Identify which cell holds the provided text, then report its [X, Y] central coordinate. 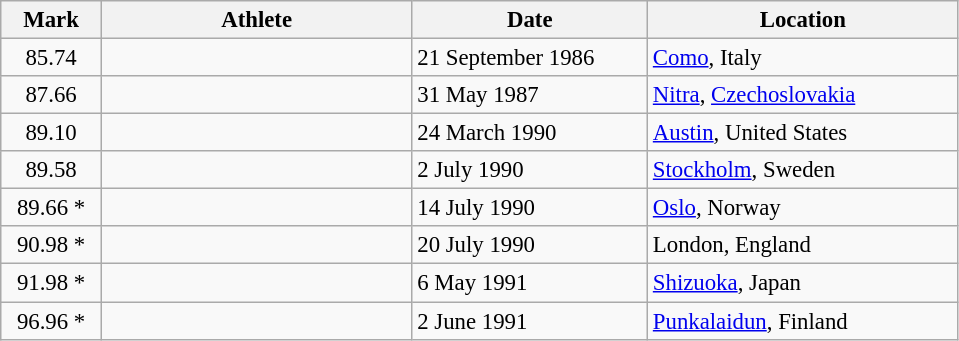
Nitra, Czechoslovakia [804, 95]
90.98 * [52, 245]
2 June 1991 [530, 321]
31 May 1987 [530, 95]
2 July 1990 [530, 170]
6 May 1991 [530, 283]
89.10 [52, 133]
24 March 1990 [530, 133]
Stockholm, Sweden [804, 170]
96.96 * [52, 321]
89.66 * [52, 208]
14 July 1990 [530, 208]
87.66 [52, 95]
Austin, United States [804, 133]
Como, Italy [804, 58]
20 July 1990 [530, 245]
Oslo, Norway [804, 208]
21 September 1986 [530, 58]
91.98 * [52, 283]
Shizuoka, Japan [804, 283]
85.74 [52, 58]
Athlete [256, 20]
Mark [52, 20]
Punkalaidun, Finland [804, 321]
Date [530, 20]
89.58 [52, 170]
London, England [804, 245]
Location [804, 20]
